Extract the (x, y) coordinate from the center of the cell holding the provided text.  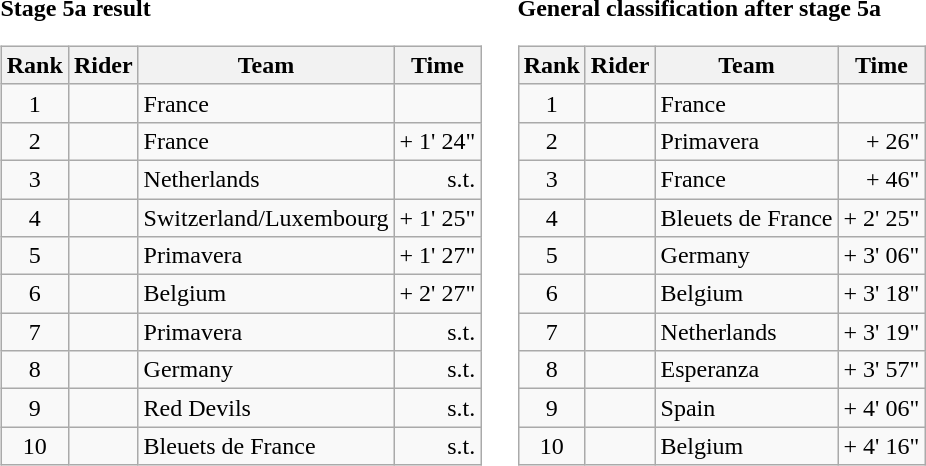
+ 1' 25" (438, 217)
+ 3' 19" (882, 332)
+ 4' 16" (882, 446)
+ 2' 25" (882, 217)
Esperanza (746, 370)
+ 26" (882, 141)
Switzerland/Luxembourg (266, 217)
+ 3' 06" (882, 256)
Spain (746, 408)
+ 46" (882, 179)
+ 1' 24" (438, 141)
+ 1' 27" (438, 256)
+ 3' 18" (882, 294)
+ 4' 06" (882, 408)
Red Devils (266, 408)
+ 3' 57" (882, 370)
+ 2' 27" (438, 294)
